Scan for the cell matching the given text and deliver its [x, y] coordinate at center. 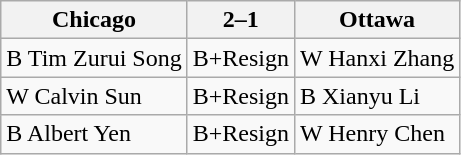
W Hanxi Zhang [376, 58]
W Calvin Sun [94, 96]
Chicago [94, 20]
W Henry Chen [376, 134]
2–1 [240, 20]
B Albert Yen [94, 134]
B Tim Zurui Song [94, 58]
Ottawa [376, 20]
B Xianyu Li [376, 96]
